Scan for the cell matching the given text and deliver its (X, Y) coordinate at center. 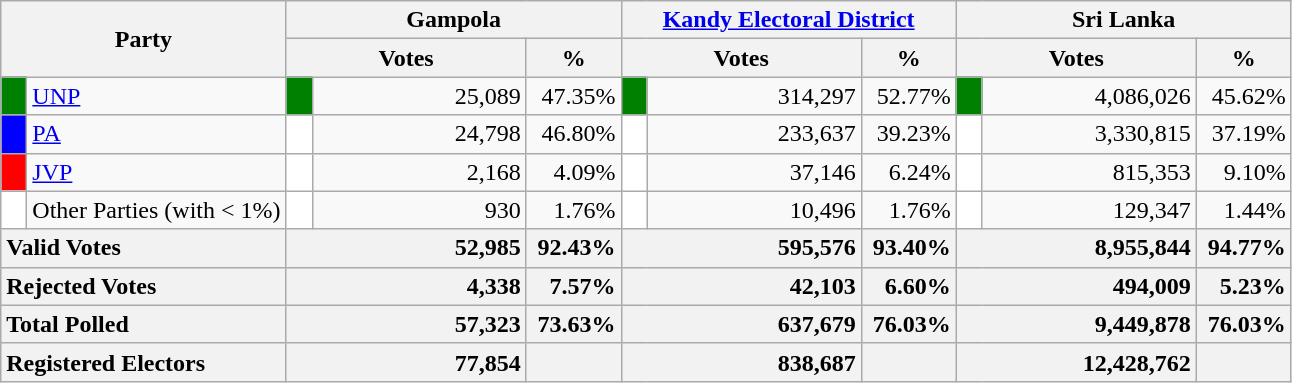
838,687 (741, 362)
595,576 (741, 248)
Registered Electors (144, 362)
45.62% (1244, 96)
94.77% (1244, 248)
JVP (156, 172)
10,496 (754, 210)
Kandy Electoral District (788, 20)
3,330,815 (1089, 134)
24,798 (419, 134)
57,323 (406, 324)
PA (156, 134)
8,955,844 (1076, 248)
52.77% (908, 96)
37,146 (754, 172)
6.24% (908, 172)
77,854 (406, 362)
12,428,762 (1076, 362)
9.10% (1244, 172)
42,103 (741, 286)
Other Parties (with < 1%) (156, 210)
6.60% (908, 286)
Valid Votes (144, 248)
UNP (156, 96)
Total Polled (144, 324)
5.23% (1244, 286)
52,985 (406, 248)
4,086,026 (1089, 96)
233,637 (754, 134)
494,009 (1076, 286)
2,168 (419, 172)
25,089 (419, 96)
Rejected Votes (144, 286)
815,353 (1089, 172)
4,338 (406, 286)
92.43% (574, 248)
637,679 (741, 324)
7.57% (574, 286)
Party (144, 39)
73.63% (574, 324)
47.35% (574, 96)
Gampola (454, 20)
39.23% (908, 134)
93.40% (908, 248)
37.19% (1244, 134)
4.09% (574, 172)
46.80% (574, 134)
Sri Lanka (1124, 20)
314,297 (754, 96)
129,347 (1089, 210)
9,449,878 (1076, 324)
1.44% (1244, 210)
930 (419, 210)
